Locate the cell with the specified text and output its (x, y) center coordinate. 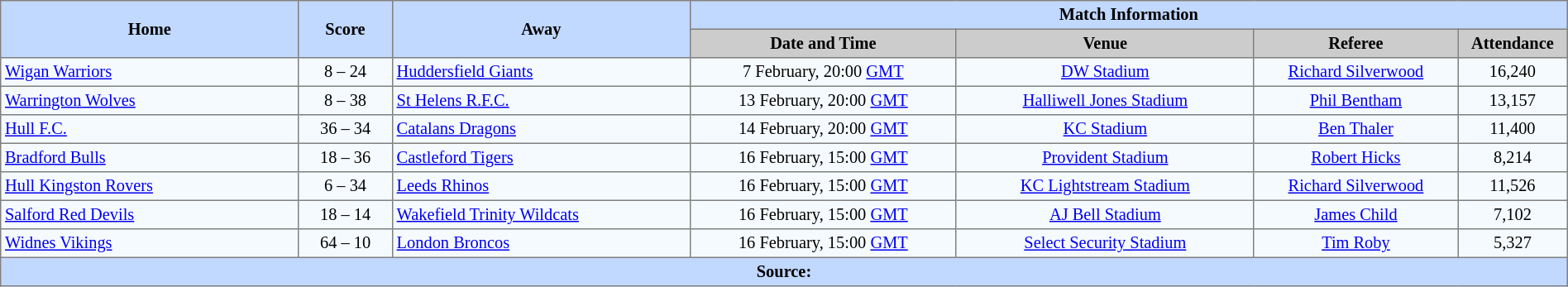
Huddersfield Giants (541, 72)
11,400 (1513, 129)
DW Stadium (1105, 72)
Tim Roby (1355, 243)
13 February, 20:00 GMT (823, 100)
Referee (1355, 43)
Hull Kingston Rovers (150, 186)
8 – 38 (346, 100)
64 – 10 (346, 243)
Salford Red Devils (150, 214)
AJ Bell Stadium (1105, 214)
Halliwell Jones Stadium (1105, 100)
16,240 (1513, 72)
Warrington Wolves (150, 100)
6 – 34 (346, 186)
Wakefield Trinity Wildcats (541, 214)
Widnes Vikings (150, 243)
Phil Bentham (1355, 100)
Bradford Bulls (150, 157)
5,327 (1513, 243)
7 February, 20:00 GMT (823, 72)
Source: (784, 271)
Home (150, 30)
11,526 (1513, 186)
18 – 36 (346, 157)
Catalans Dragons (541, 129)
Match Information (1128, 15)
Select Security Stadium (1105, 243)
18 – 14 (346, 214)
36 – 34 (346, 129)
8,214 (1513, 157)
Ben Thaler (1355, 129)
St Helens R.F.C. (541, 100)
8 – 24 (346, 72)
7,102 (1513, 214)
Score (346, 30)
Venue (1105, 43)
James Child (1355, 214)
Wigan Warriors (150, 72)
14 February, 20:00 GMT (823, 129)
Castleford Tigers (541, 157)
Date and Time (823, 43)
KC Stadium (1105, 129)
13,157 (1513, 100)
KC Lightstream Stadium (1105, 186)
Attendance (1513, 43)
Robert Hicks (1355, 157)
Leeds Rhinos (541, 186)
London Broncos (541, 243)
Provident Stadium (1105, 157)
Hull F.C. (150, 129)
Away (541, 30)
